Output the (x, y) coordinate of the center of the cell containing the given text.  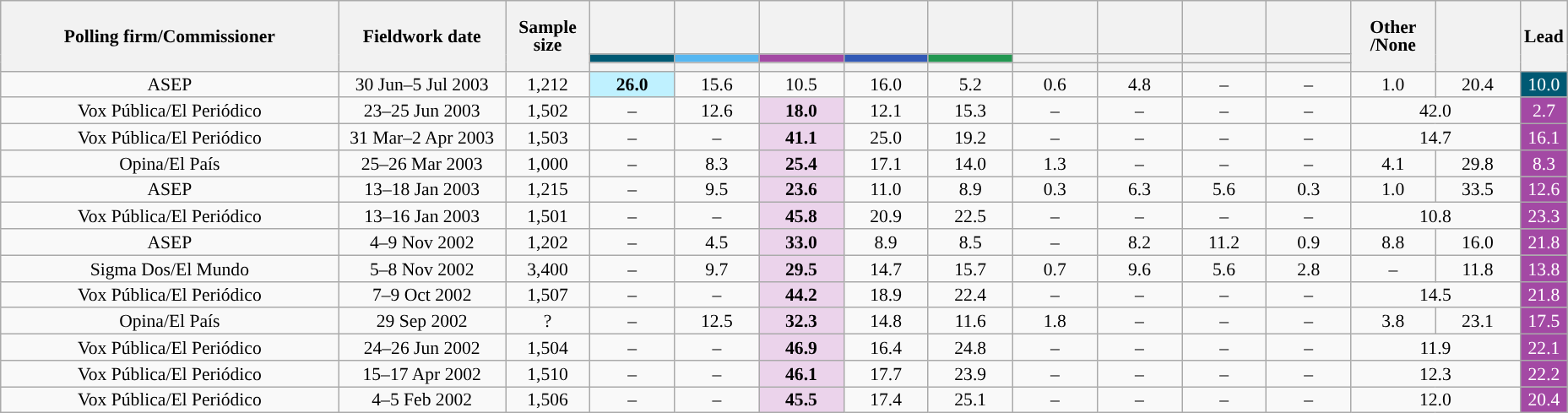
13.8 (1544, 269)
33.5 (1478, 189)
9.5 (717, 189)
Sigma Dos/El Mundo (170, 269)
1,503 (547, 137)
5.2 (970, 84)
11.6 (970, 321)
9.6 (1139, 269)
17.4 (886, 400)
Polling firm/Commissioner (170, 35)
1,510 (547, 373)
29.8 (1478, 164)
23–25 Jun 2003 (422, 111)
10.8 (1435, 216)
12.3 (1435, 373)
Other/None (1393, 35)
22.1 (1544, 348)
14.8 (886, 321)
8.8 (1393, 242)
30 Jun–5 Jul 2003 (422, 84)
20.9 (886, 216)
25.0 (886, 137)
15.7 (970, 269)
24.8 (970, 348)
32.3 (801, 321)
Fieldwork date (422, 35)
4–9 Nov 2002 (422, 242)
15.6 (717, 84)
10.5 (801, 84)
9.7 (717, 269)
13–18 Jan 2003 (422, 189)
3.8 (1393, 321)
Sample size (547, 35)
19.2 (970, 137)
1,501 (547, 216)
44.2 (801, 294)
1.8 (1055, 321)
23.9 (970, 373)
2.8 (1309, 269)
31 Mar–2 Apr 2003 (422, 137)
29.5 (801, 269)
46.1 (801, 373)
5–8 Nov 2002 (422, 269)
14.5 (1435, 294)
25.1 (970, 400)
1,507 (547, 294)
3,400 (547, 269)
23.6 (801, 189)
4.5 (717, 242)
17.7 (886, 373)
17.1 (886, 164)
15–17 Apr 2002 (422, 373)
1,212 (547, 84)
10.0 (1544, 84)
29 Sep 2002 (422, 321)
13–16 Jan 2003 (422, 216)
7–9 Oct 2002 (422, 294)
24–26 Jun 2002 (422, 348)
45.8 (801, 216)
23.1 (1478, 321)
11.0 (886, 189)
11.9 (1435, 348)
0.6 (1055, 84)
33.0 (801, 242)
12.5 (717, 321)
45.5 (801, 400)
11.2 (1224, 242)
6.3 (1139, 189)
41.1 (801, 137)
1,215 (547, 189)
46.9 (801, 348)
22.4 (970, 294)
22.2 (1544, 373)
18.9 (886, 294)
1,502 (547, 111)
1.3 (1055, 164)
11.8 (1478, 269)
0.9 (1309, 242)
42.0 (1435, 111)
Lead (1544, 35)
1,506 (547, 400)
4.8 (1139, 84)
25.4 (801, 164)
0.7 (1055, 269)
18.0 (801, 111)
12.0 (1435, 400)
15.3 (970, 111)
4.1 (1393, 164)
25–26 Mar 2003 (422, 164)
14.0 (970, 164)
23.3 (1544, 216)
16.1 (1544, 137)
1,504 (547, 348)
1,202 (547, 242)
4–5 Feb 2002 (422, 400)
22.5 (970, 216)
8.5 (970, 242)
8.2 (1139, 242)
? (547, 321)
17.5 (1544, 321)
12.1 (886, 111)
16.4 (886, 348)
1,000 (547, 164)
26.0 (632, 84)
2.7 (1544, 111)
